Extract the (x, y) coordinate from the center of the cell holding the provided text.  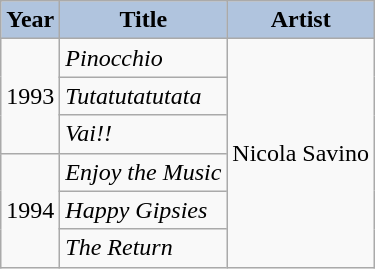
1993 (30, 96)
Enjoy the Music (144, 172)
Pinocchio (144, 58)
Tutatutatutata (144, 96)
Vai!! (144, 134)
Happy Gipsies (144, 210)
The Return (144, 248)
Year (30, 20)
1994 (30, 210)
Title (144, 20)
Nicola Savino (301, 153)
Artist (301, 20)
